Scan for the cell matching the given text and deliver its [x, y] coordinate at center. 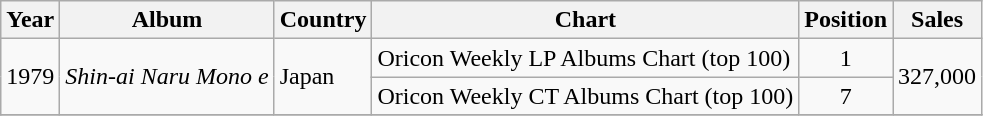
Oricon Weekly CT Albums Chart (top 100) [586, 96]
Shin-ai Naru Mono e [167, 77]
Year [30, 20]
Chart [586, 20]
327,000 [938, 77]
Japan [323, 77]
Country [323, 20]
Album [167, 20]
Oricon Weekly LP Albums Chart (top 100) [586, 58]
Position [846, 20]
1979 [30, 77]
1 [846, 58]
7 [846, 96]
Sales [938, 20]
